Search for the cell housing the specified text and yield its (x, y) center coordinate. 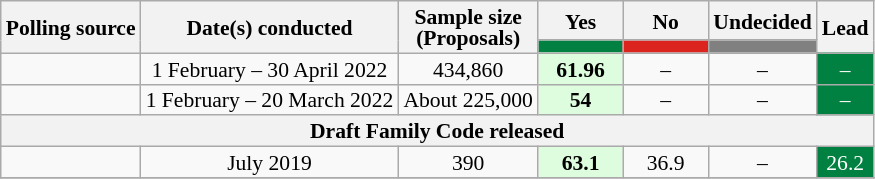
About 225,000 (468, 100)
No (666, 20)
Polling source (71, 27)
Draft Family Code released (438, 132)
390 (468, 162)
Lead (846, 27)
61.96 (580, 68)
1 February – 30 April 2022 (270, 68)
434,860 (468, 68)
26.2 (846, 162)
Date(s) conducted (270, 27)
54 (580, 100)
Undecided (762, 20)
63.1 (580, 162)
July 2019 (270, 162)
Yes (580, 20)
Sample size(Proposals) (468, 27)
1 February – 20 March 2022 (270, 100)
36.9 (666, 162)
